From the cell containing the given text, extract its center point as [x, y] coordinate. 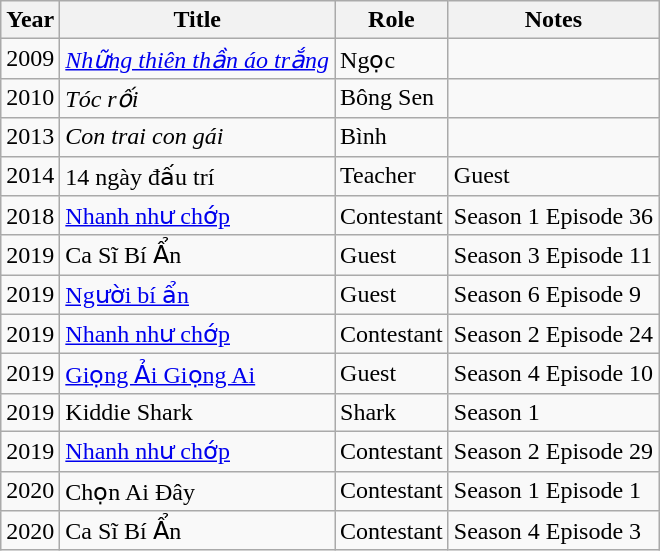
Ngọc [392, 59]
Season 3 Episode 11 [553, 255]
2014 [30, 176]
2013 [30, 137]
Chọn Ai Đây [198, 491]
Shark [392, 412]
Tóc rối [198, 98]
Year [30, 20]
Season 1 Episode 1 [553, 491]
Bình [392, 137]
Season 1 [553, 412]
Season 4 Episode 3 [553, 531]
Title [198, 20]
Kiddie Shark [198, 412]
Season 2 Episode 29 [553, 451]
2018 [30, 216]
Người bí ẩn [198, 295]
Season 6 Episode 9 [553, 295]
Bông Sen [392, 98]
Season 1 Episode 36 [553, 216]
2010 [30, 98]
Season 2 Episode 24 [553, 334]
Season 4 Episode 10 [553, 374]
Giọng Ải Giọng Ai [198, 374]
Những thiên thần áo trắng [198, 59]
2009 [30, 59]
Notes [553, 20]
Con trai con gái [198, 137]
14 ngày đấu trí [198, 176]
Role [392, 20]
Teacher [392, 176]
